Provide the (X, Y) coordinate of the cell's center where the given text is located.  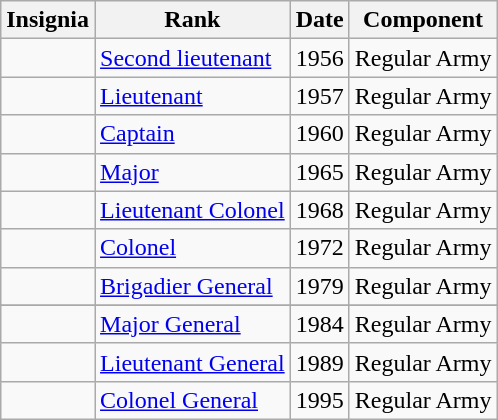
Major (193, 172)
1984 (320, 324)
Component (423, 20)
1989 (320, 362)
Lieutenant Colonel (193, 210)
1960 (320, 134)
Colonel (193, 248)
Insignia (48, 20)
1957 (320, 96)
1956 (320, 58)
Major General (193, 324)
1995 (320, 400)
Second lieutenant (193, 58)
Colonel General (193, 400)
1979 (320, 286)
Lieutenant (193, 96)
Brigadier General (193, 286)
Captain (193, 134)
Lieutenant General (193, 362)
1968 (320, 210)
Date (320, 20)
Rank (193, 20)
1972 (320, 248)
1965 (320, 172)
